Locate the cell with the specified text and output its [X, Y] center coordinate. 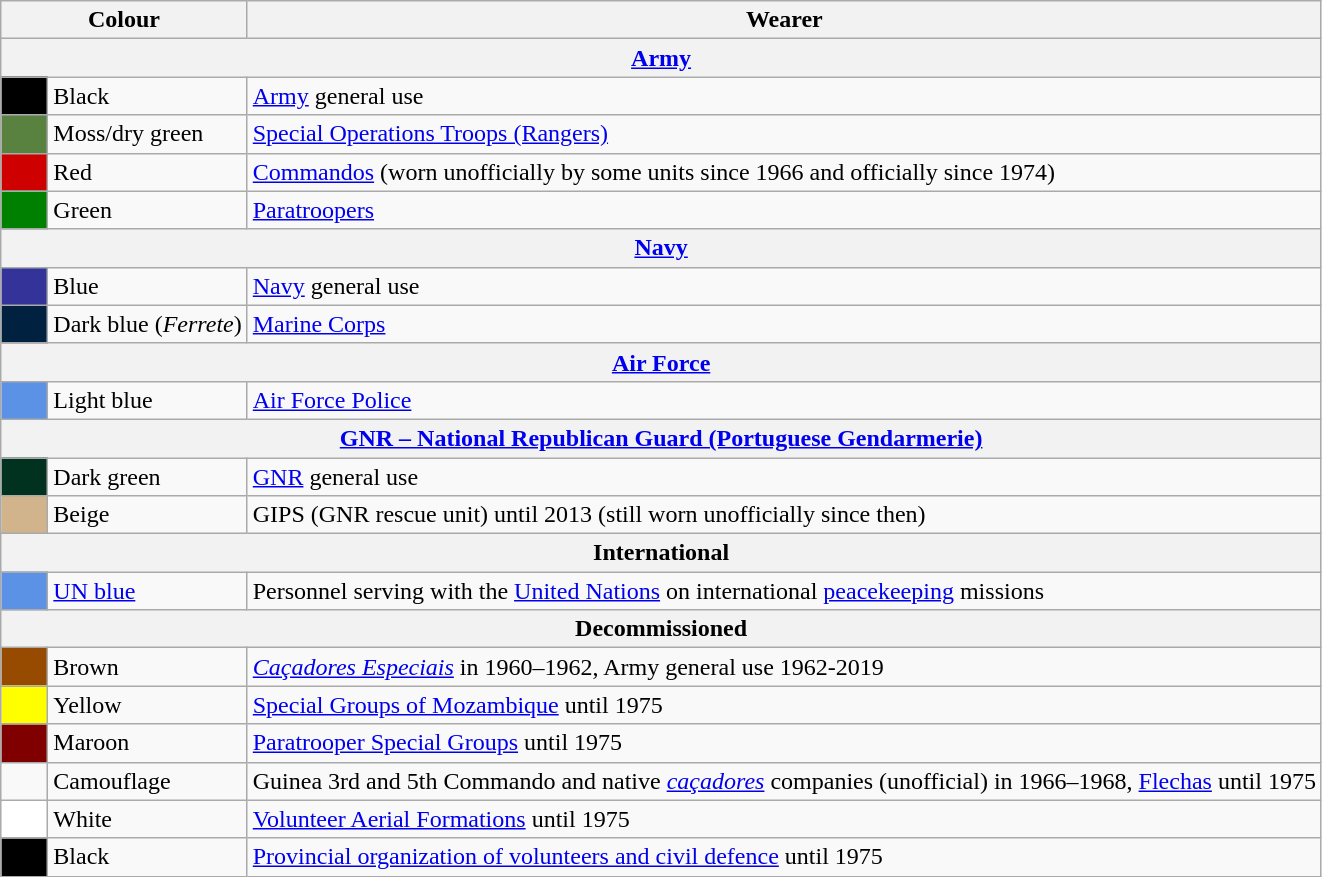
Paratrooper Special Groups until 1975 [784, 743]
Army [662, 58]
Beige [148, 515]
Personnel serving with the United Nations on international peacekeeping missions [784, 591]
Blue [148, 286]
Air Force [662, 362]
Army general use [784, 96]
Navy [662, 248]
Marine Corps [784, 324]
Guinea 3rd and 5th Commando and native caçadores companies (unofficial) in 1966–1968, Flechas until 1975 [784, 781]
GNR general use [784, 477]
Special Operations Troops (Rangers) [784, 134]
GNR – National Republican Guard (Portuguese Gendarmerie) [662, 438]
Special Groups of Mozambique until 1975 [784, 705]
Navy general use [784, 286]
Caçadores Especiais in 1960–1962, Army general use 1962-2019 [784, 667]
Brown [148, 667]
Green [148, 210]
Dark green [148, 477]
Colour [124, 20]
Wearer [784, 20]
Yellow [148, 705]
GIPS (GNR rescue unit) until 2013 (still worn unofficially since then) [784, 515]
Dark blue (Ferrete) [148, 324]
White [148, 819]
Camouflage [148, 781]
Maroon [148, 743]
Moss/dry green [148, 134]
UN blue [148, 591]
Red [148, 172]
International [662, 553]
Air Force Police [784, 400]
Paratroopers [784, 210]
Commandos (worn unofficially by some units since 1966 and officially since 1974) [784, 172]
Volunteer Aerial Formations until 1975 [784, 819]
Provincial organization of volunteers and civil defence until 1975 [784, 857]
Decommissioned [662, 629]
Light blue [148, 400]
